Return the (x, y) coordinate for the center point of the cell that contains the specified text.  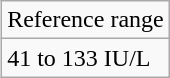
41 to 133 IU/L (86, 58)
Reference range (86, 20)
